Scan for the cell matching the given text and deliver its [X, Y] coordinate at center. 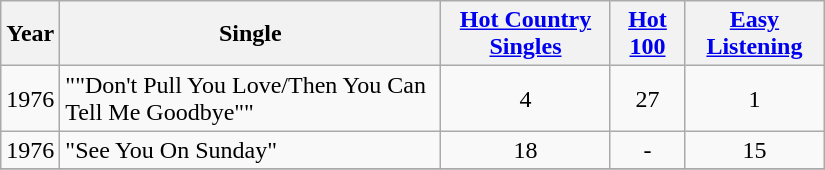
Single [250, 34]
15 [755, 150]
Year [30, 34]
18 [526, 150]
Easy Listening [755, 34]
Hot 100 [647, 34]
- [647, 150]
27 [647, 98]
""Don't Pull You Love/Then You Can Tell Me Goodbye"" [250, 98]
1 [755, 98]
4 [526, 98]
"See You On Sunday" [250, 150]
Hot Country Singles [526, 34]
